Locate the cell with the specified text and output its (x, y) center coordinate. 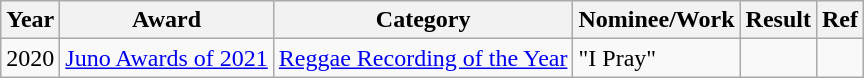
Juno Awards of 2021 (167, 58)
Ref (840, 20)
Award (167, 20)
Result (778, 20)
"I Pray" (656, 58)
Reggae Recording of the Year (423, 58)
Nominee/Work (656, 20)
Year (30, 20)
2020 (30, 58)
Category (423, 20)
